Output the (x, y) coordinate of the center of the cell containing the given text.  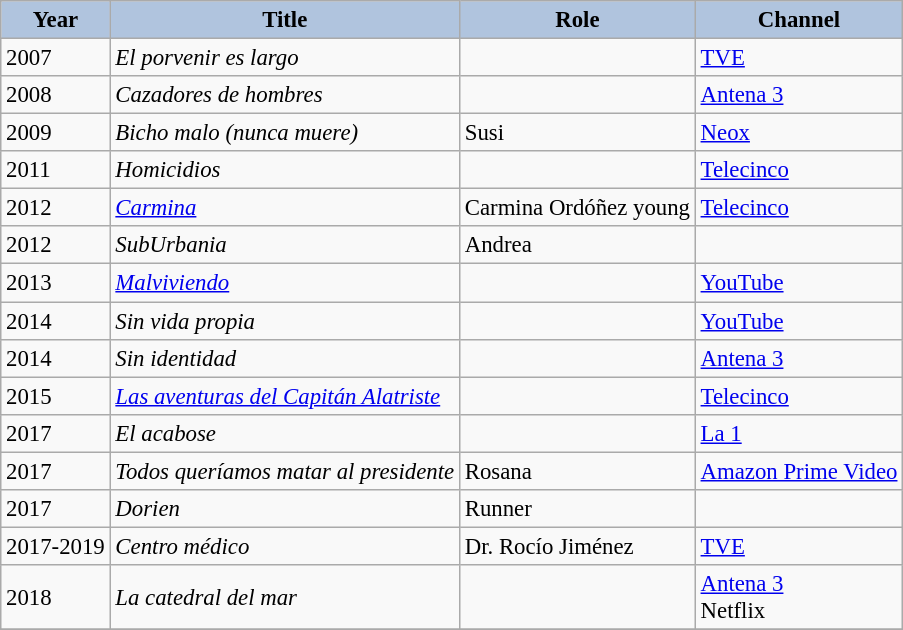
El porvenir es largo (284, 58)
Title (284, 20)
2008 (56, 95)
Carmina (284, 208)
Channel (798, 20)
2013 (56, 283)
Amazon Prime Video (798, 471)
2009 (56, 133)
2017-2019 (56, 546)
2018 (56, 598)
El acabose (284, 433)
2011 (56, 170)
Carmina Ordóñez young (577, 208)
Las aventuras del Capitán Alatriste (284, 396)
Cazadores de hombres (284, 95)
Homicidios (284, 170)
Year (56, 20)
Malviviendo (284, 283)
Todos queríamos matar al presidente (284, 471)
Dr. Rocío Jiménez (577, 546)
Antena 3Netflix (798, 598)
Dorien (284, 509)
2015 (56, 396)
Bicho malo (nunca muere) (284, 133)
2007 (56, 58)
La catedral del mar (284, 598)
Susi (577, 133)
Sin identidad (284, 358)
Role (577, 20)
Centro médico (284, 546)
Rosana (577, 471)
Runner (577, 509)
Neox (798, 133)
Sin vida propia (284, 321)
SubUrbania (284, 245)
Andrea (577, 245)
La 1 (798, 433)
